Determine the (x, y) coordinate at the center of the cell enclosing the given text.  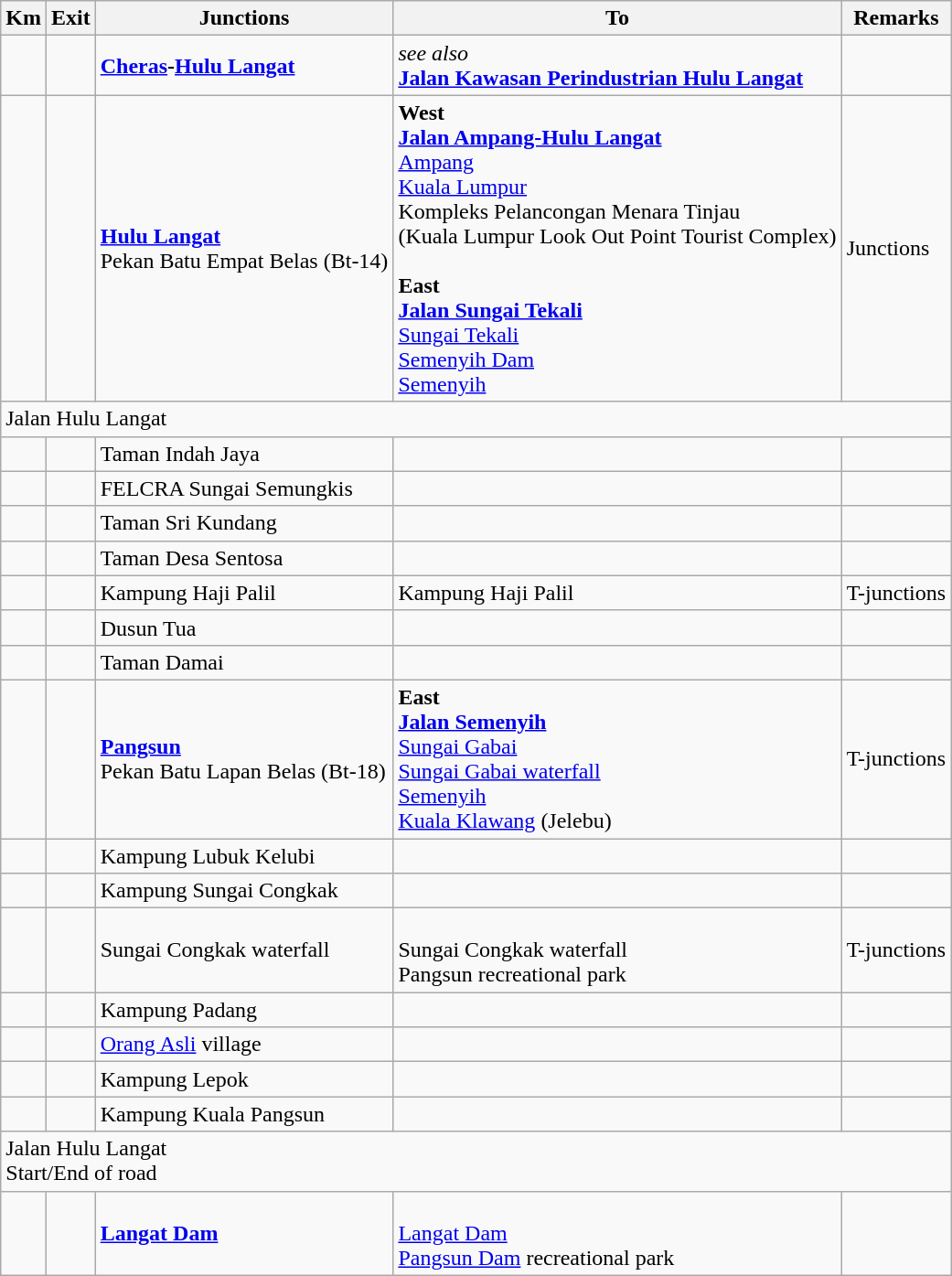
Kampung Padang (244, 1010)
EastJalan Semenyih Sungai Gabai Sungai Gabai waterfall Semenyih Kuala Klawang (Jelebu) (617, 759)
Dusun Tua (244, 627)
Langat Dam (244, 1233)
Taman Damai (244, 662)
PangsunPekan Batu Lapan Belas (Bt-18) (244, 759)
Taman Indah Jaya (244, 454)
see also Jalan Kawasan Perindustrian Hulu Langat (617, 66)
Exit (70, 18)
Orang Asli village (244, 1045)
Km (24, 18)
Jalan Hulu Langat (476, 419)
Hulu LangatPekan Batu Empat Belas (Bt-14) (244, 249)
Cheras-Hulu Langat (244, 66)
Sungai Congkak waterfallPangsun recreational park (617, 950)
Langat DamPangsun Dam recreational park (617, 1233)
Sungai Congkak waterfall (244, 950)
Kampung Kuala Pangsun (244, 1114)
Kampung Lepok (244, 1079)
Taman Sri Kundang (244, 523)
Taman Desa Sentosa (244, 558)
Remarks (896, 18)
Kampung Lubuk Kelubi (244, 855)
FELCRA Sungai Semungkis (244, 488)
Kampung Sungai Congkak (244, 891)
Jalan Hulu LangatStart/End of road (476, 1162)
To (617, 18)
